Find where the given text appears and provide that cell's center as (X, Y) coordinate. 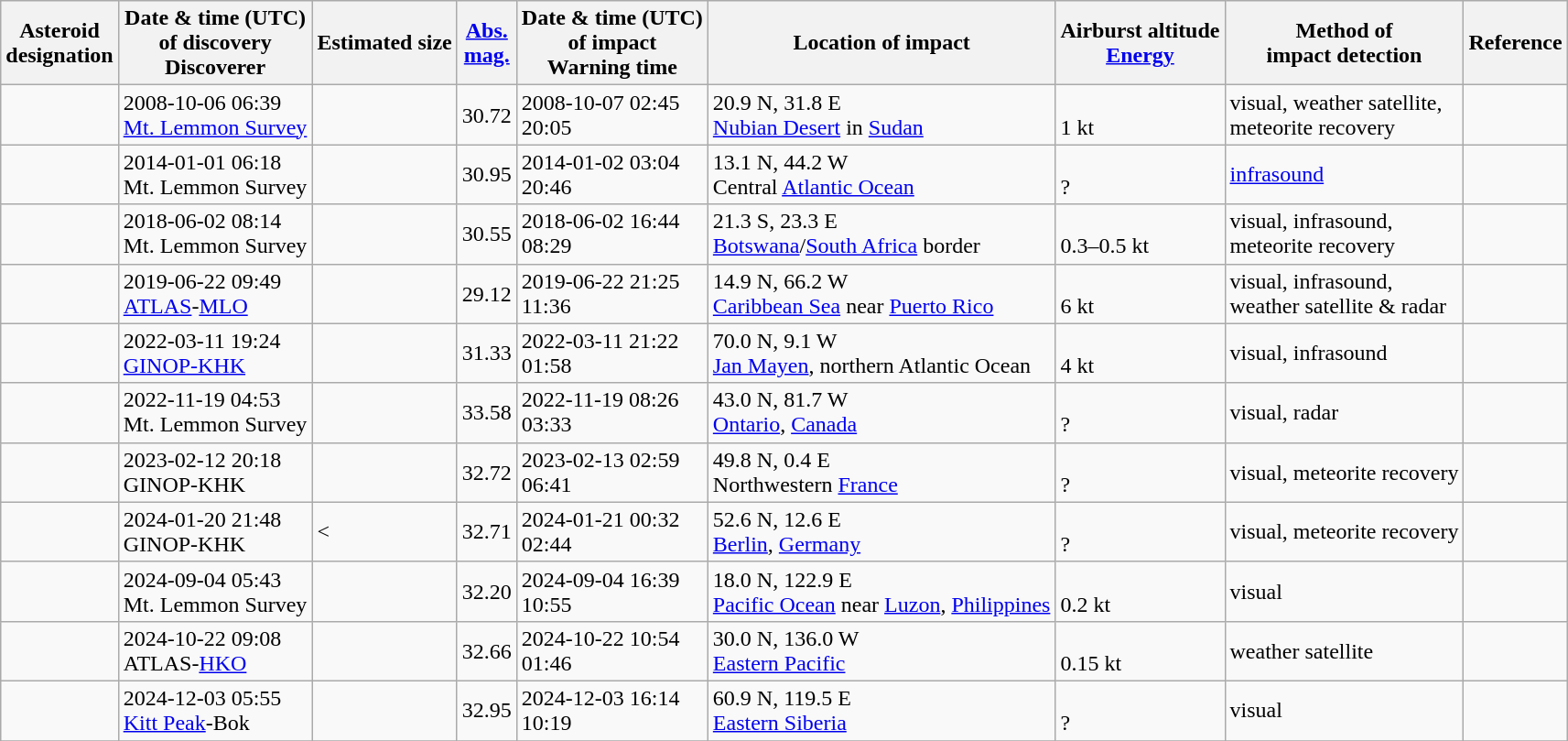
18.0 N, 122.9 EPacific Ocean near Luzon, Philippines (881, 592)
32.20 (487, 592)
6 kt (1141, 293)
20.9 N, 31.8 ENubian Desert in Sudan (881, 115)
infrasound (1344, 174)
30.0 N, 136.0 WEastern Pacific (881, 650)
Location of impact (881, 43)
2014-01-02 03:0420:46 (611, 174)
2022-03-11 19:24GINOP-KHK (215, 354)
Date & time (UTC)of impactWarning time (611, 43)
0.2 kt (1141, 592)
31.33 (487, 354)
Reference (1516, 43)
visual, infrasound,meteorite recovery (1344, 234)
2022-03-11 21:2201:58 (611, 354)
visual, infrasound,weather satellite & radar (1344, 293)
32.71 (487, 531)
weather satellite (1344, 650)
visual, weather satellite,meteorite recovery (1344, 115)
70.0 N, 9.1 WJan Mayen, northern Atlantic Ocean (881, 354)
2018-06-02 08:14Mt. Lemmon Survey (215, 234)
Estimated size (384, 43)
Method ofimpact detection (1344, 43)
2024-01-20 21:48GINOP-KHK (215, 531)
2019-06-22 21:2511:36 (611, 293)
2024-12-03 16:1410:19 (611, 711)
43.0 N, 81.7 WOntario, Canada (881, 412)
visual, infrasound (1344, 354)
0.15 kt (1141, 650)
30.55 (487, 234)
52.6 N, 12.6 EBerlin, Germany (881, 531)
Airburst altitudeEnergy (1141, 43)
2024-10-22 09:08ATLAS-HKO (215, 650)
visual, radar (1344, 412)
30.95 (487, 174)
2014-01-01 06:18Mt. Lemmon Survey (215, 174)
< (384, 531)
32.66 (487, 650)
2024-10-22 10:5401:46 (611, 650)
2024-09-04 16:3910:55 (611, 592)
14.9 N, 66.2 WCaribbean Sea near Puerto Rico (881, 293)
Date & time (UTC)of discoveryDiscoverer (215, 43)
1 kt (1141, 115)
2019-06-22 09:49ATLAS-MLO (215, 293)
30.72 (487, 115)
49.8 N, 0.4 ENorthwestern France (881, 473)
2023-02-12 20:18GINOP-KHK (215, 473)
60.9 N, 119.5 EEastern Siberia (881, 711)
32.72 (487, 473)
2024-01-21 00:3202:44 (611, 531)
Abs.mag. (487, 43)
0.3–0.5 kt (1141, 234)
29.12 (487, 293)
2022-11-19 08:2603:33 (611, 412)
13.1 N, 44.2 WCentral Atlantic Ocean (881, 174)
2024-12-03 05:55Kitt Peak-Bok (215, 711)
Asteroid designation (59, 43)
2024-09-04 05:43Mt. Lemmon Survey (215, 592)
2022-11-19 04:53Mt. Lemmon Survey (215, 412)
4 kt (1141, 354)
32.95 (487, 711)
33.58 (487, 412)
2008-10-07 02:4520:05 (611, 115)
2023-02-13 02:5906:41 (611, 473)
2018-06-02 16:4408:29 (611, 234)
2008-10-06 06:39Mt. Lemmon Survey (215, 115)
21.3 S, 23.3 EBotswana/South Africa border (881, 234)
